Provide the (x, y) coordinate of the cell's center where the given text is located.  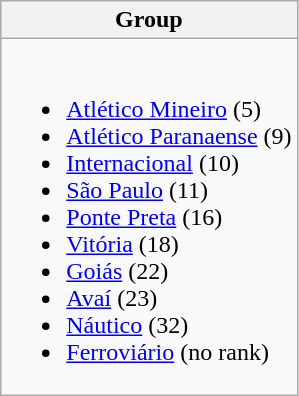
Group (149, 20)
